Pinpoint the cell where the given text exists, returning its [X, Y] midpoint coordinate. 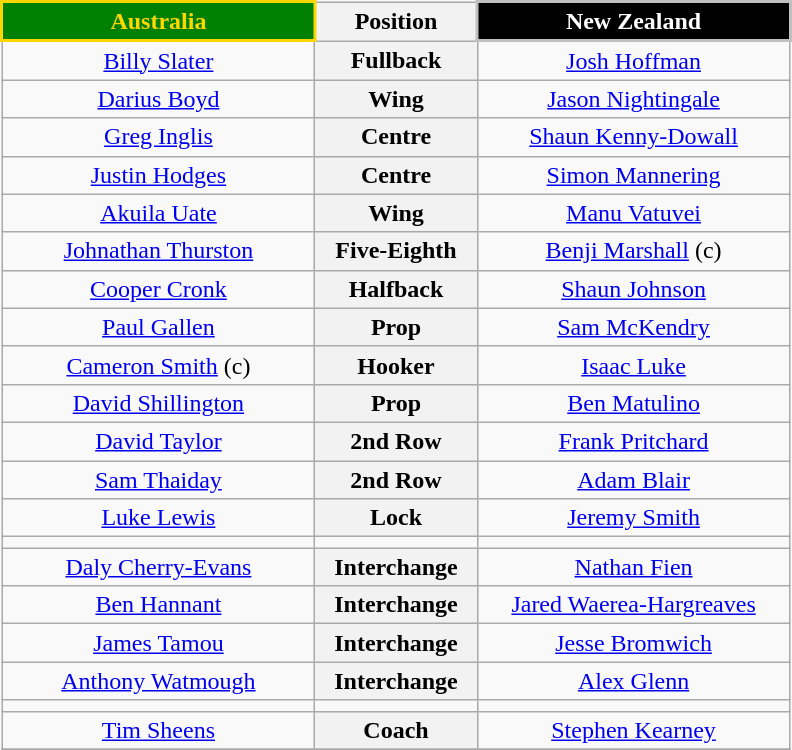
Anthony Watmough [158, 681]
Cameron Smith (c) [158, 365]
Shaun Kenny-Dowall [634, 137]
James Tamou [158, 643]
Australia [158, 22]
Adam Blair [634, 479]
Manu Vatuvei [634, 213]
Johnathan Thurston [158, 251]
Jason Nightingale [634, 99]
Halfback [396, 289]
Josh Hoffman [634, 60]
Five-Eighth [396, 251]
Sam Thaiday [158, 479]
Cooper Cronk [158, 289]
Paul Gallen [158, 327]
Lock [396, 518]
Isaac Luke [634, 365]
David Shillington [158, 403]
Shaun Johnson [634, 289]
David Taylor [158, 441]
Justin Hodges [158, 175]
Jared Waerea-Hargreaves [634, 605]
New Zealand [634, 22]
Fullback [396, 60]
Jeremy Smith [634, 518]
Coach [396, 730]
Simon Mannering [634, 175]
Luke Lewis [158, 518]
Position [396, 22]
Greg Inglis [158, 137]
Nathan Fien [634, 567]
Jesse Bromwich [634, 643]
Frank Pritchard [634, 441]
Akuila Uate [158, 213]
Billy Slater [158, 60]
Sam McKendry [634, 327]
Stephen Kearney [634, 730]
Hooker [396, 365]
Alex Glenn [634, 681]
Darius Boyd [158, 99]
Ben Hannant [158, 605]
Ben Matulino [634, 403]
Daly Cherry-Evans [158, 567]
Tim Sheens [158, 730]
Benji Marshall (c) [634, 251]
